Identify which cell holds the provided text, then report its (X, Y) central coordinate. 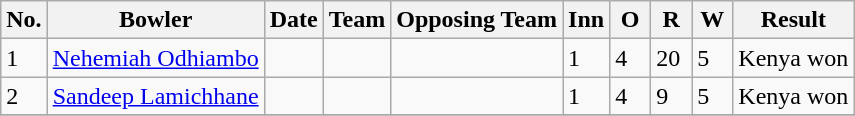
No. (24, 20)
20 (672, 58)
Nehemiah Odhiambo (156, 58)
Date (294, 20)
Inn (586, 20)
Opposing Team (477, 20)
W (712, 20)
Bowler (156, 20)
O (630, 20)
2 (24, 96)
R (672, 20)
9 (672, 96)
Team (357, 20)
Sandeep Lamichhane (156, 96)
Result (794, 20)
